Output the [X, Y] coordinate of the center of the cell containing the given text.  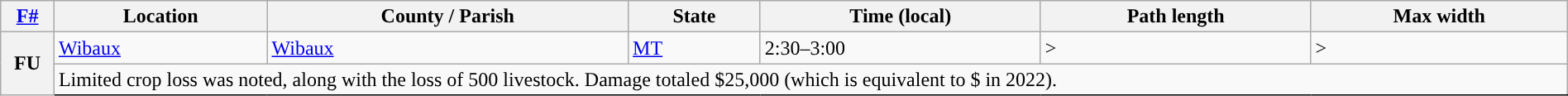
Location [160, 17]
Max width [1439, 17]
2:30–3:00 [900, 48]
Path length [1176, 17]
F# [28, 17]
Limited crop loss was noted, along with the loss of 500 livestock. Damage totaled $25,000 (which is equivalent to $ in 2022). [810, 79]
FU [28, 64]
State [695, 17]
MT [695, 48]
Time (local) [900, 17]
County / Parish [448, 17]
